Extract the (X, Y) coordinate from the center of the cell holding the provided text.  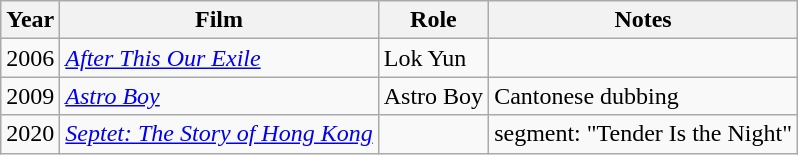
segment: "Tender Is the Night" (644, 134)
2006 (30, 58)
2009 (30, 96)
Year (30, 20)
Film (219, 20)
Septet: The Story of Hong Kong (219, 134)
After This Our Exile (219, 58)
Cantonese dubbing (644, 96)
2020 (30, 134)
Role (433, 20)
Notes (644, 20)
Lok Yun (433, 58)
